Return (x, y) of the center of cell containing provided text 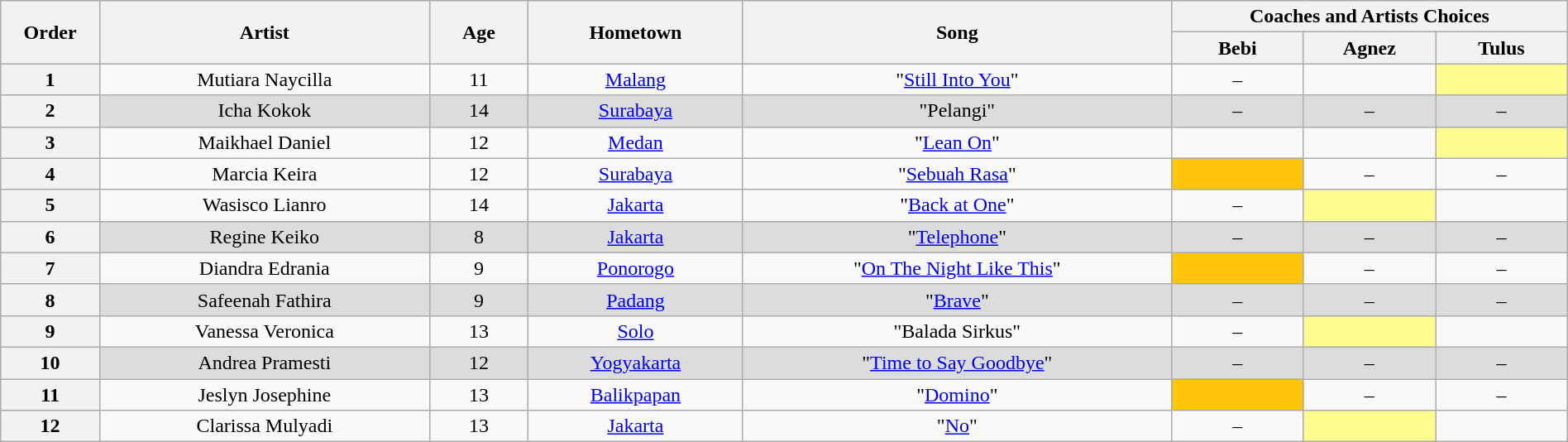
"Lean On" (958, 142)
Mutiara Naycilla (265, 79)
Clarissa Mulyadi (265, 426)
Age (479, 32)
"Sebuah Rasa" (958, 174)
Balikpapan (635, 395)
4 (50, 174)
Coaches and Artists Choices (1370, 17)
"Balada Sirkus" (958, 331)
2 (50, 111)
Order (50, 32)
10 (50, 363)
Wasisco Lianro (265, 205)
Padang (635, 300)
Vanessa Veronica (265, 331)
Malang (635, 79)
Medan (635, 142)
Jeslyn Josephine (265, 395)
Diandra Edrania (265, 268)
Icha Kokok (265, 111)
Bebi (1238, 48)
5 (50, 205)
Ponorogo (635, 268)
"Telephone" (958, 237)
3 (50, 142)
Hometown (635, 32)
"Brave" (958, 300)
Yogyakarta (635, 363)
Agnez (1370, 48)
"On The Night Like This" (958, 268)
"Domino" (958, 395)
Maikhael Daniel (265, 142)
"Still Into You" (958, 79)
Marcia Keira (265, 174)
"Back at One" (958, 205)
Andrea Pramesti (265, 363)
"Pelangi" (958, 111)
Solo (635, 331)
Song (958, 32)
6 (50, 237)
"No" (958, 426)
7 (50, 268)
Tulus (1502, 48)
Artist (265, 32)
"Time to Say Goodbye" (958, 363)
1 (50, 79)
Regine Keiko (265, 237)
Safeenah Fathira (265, 300)
